Output the [X, Y] coordinate of the center of the cell containing the given text.  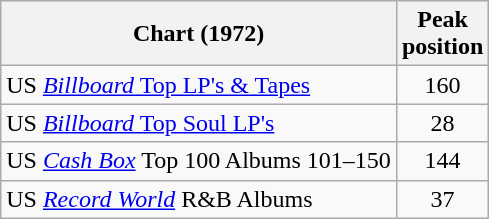
37 [442, 199]
Chart (1972) [199, 34]
28 [442, 123]
Peakposition [442, 34]
US Billboard Top LP's & Tapes [199, 85]
US Record World R&B Albums [199, 199]
US Cash Box Top 100 Albums 101–150 [199, 161]
160 [442, 85]
144 [442, 161]
US Billboard Top Soul LP's [199, 123]
